Provide the (x, y) coordinate of the cell's center where the given text is located.  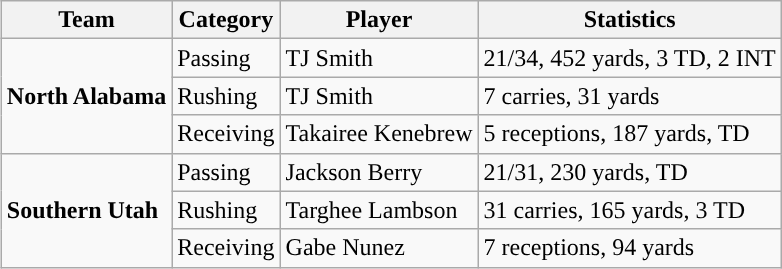
21/34, 452 yards, 3 TD, 2 INT (630, 58)
Statistics (630, 20)
Player (379, 20)
Takairee Kenebrew (379, 134)
Team (86, 20)
North Alabama (86, 96)
31 carries, 165 yards, 3 TD (630, 210)
Targhee Lambson (379, 210)
Category (226, 20)
7 receptions, 94 yards (630, 248)
5 receptions, 187 yards, TD (630, 134)
Jackson Berry (379, 172)
7 carries, 31 yards (630, 96)
21/31, 230 yards, TD (630, 172)
Southern Utah (86, 210)
Gabe Nunez (379, 248)
